From the cell containing the given text, extract its center point as (X, Y) coordinate. 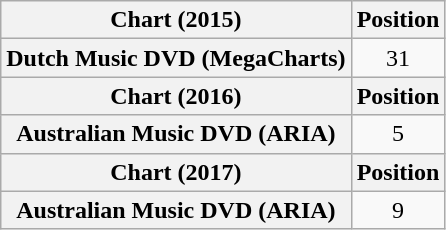
9 (398, 210)
Chart (2016) (176, 96)
Chart (2015) (176, 20)
Chart (2017) (176, 172)
31 (398, 58)
5 (398, 134)
Dutch Music DVD (MegaCharts) (176, 58)
